Find where the given text appears and provide that cell's center as [x, y] coordinate. 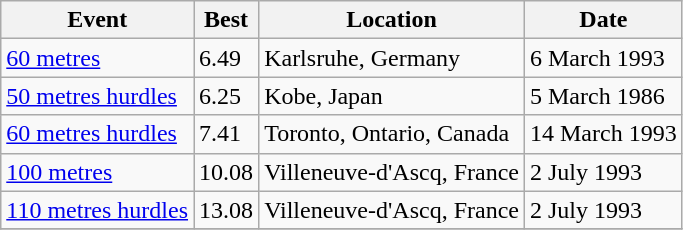
Event [98, 20]
50 metres hurdles [98, 96]
10.08 [226, 172]
14 March 1993 [603, 134]
60 metres [98, 58]
100 metres [98, 172]
6.49 [226, 58]
Location [392, 20]
13.08 [226, 210]
Karlsruhe, Germany [392, 58]
7.41 [226, 134]
Kobe, Japan [392, 96]
6 March 1993 [603, 58]
6.25 [226, 96]
Toronto, Ontario, Canada [392, 134]
110 metres hurdles [98, 210]
Date [603, 20]
60 metres hurdles [98, 134]
5 March 1986 [603, 96]
Best [226, 20]
